Identify which cell holds the provided text, then report its (x, y) central coordinate. 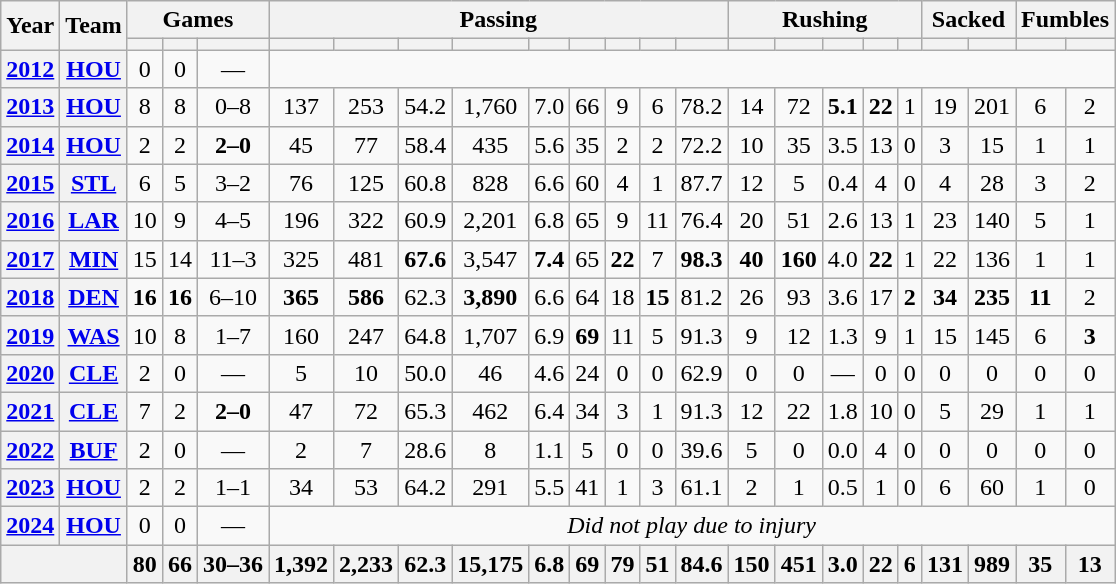
79 (622, 564)
5.5 (550, 488)
Rushing (824, 20)
Team (94, 26)
1.3 (842, 335)
MIN (94, 259)
1,707 (490, 335)
3.0 (842, 564)
64.2 (426, 488)
3,890 (490, 297)
58.4 (426, 145)
28 (992, 183)
DEN (94, 297)
7.4 (550, 259)
64 (588, 297)
201 (992, 107)
46 (490, 373)
435 (490, 145)
Year (30, 26)
2019 (30, 335)
7.0 (550, 107)
6.4 (550, 411)
Games (198, 20)
0.5 (842, 488)
50.0 (426, 373)
3,547 (490, 259)
LAR (94, 221)
0.0 (842, 449)
3–2 (232, 183)
481 (366, 259)
53 (366, 488)
41 (588, 488)
6.9 (550, 335)
325 (302, 259)
1.1 (550, 449)
84.6 (702, 564)
98.3 (702, 259)
1–1 (232, 488)
828 (490, 183)
2021 (30, 411)
60.9 (426, 221)
0.4 (842, 183)
65.3 (426, 411)
30–36 (232, 564)
Sacked (968, 20)
247 (366, 335)
40 (752, 259)
67.6 (426, 259)
6–10 (232, 297)
39.6 (702, 449)
26 (752, 297)
24 (588, 373)
62.9 (702, 373)
78.2 (702, 107)
19 (944, 107)
4.0 (842, 259)
136 (992, 259)
29 (992, 411)
140 (992, 221)
2014 (30, 145)
2020 (30, 373)
80 (144, 564)
76 (302, 183)
131 (944, 564)
2024 (30, 526)
0–8 (232, 107)
2018 (30, 297)
137 (302, 107)
WAS (94, 335)
2.6 (842, 221)
60.8 (426, 183)
81.2 (702, 297)
4–5 (232, 221)
235 (992, 297)
23 (944, 221)
45 (302, 145)
2,201 (490, 221)
18 (622, 297)
2,233 (366, 564)
253 (366, 107)
586 (366, 297)
2017 (30, 259)
5.1 (842, 107)
54.2 (426, 107)
77 (366, 145)
47 (302, 411)
72.2 (702, 145)
15,175 (490, 564)
Passing (499, 20)
291 (490, 488)
2022 (30, 449)
64.8 (426, 335)
125 (366, 183)
76.4 (702, 221)
STL (94, 183)
2023 (30, 488)
5.6 (550, 145)
150 (752, 564)
462 (490, 411)
3.6 (842, 297)
Did not play due to injury (692, 526)
17 (880, 297)
4.6 (550, 373)
20 (752, 221)
2013 (30, 107)
1.8 (842, 411)
87.7 (702, 183)
1,392 (302, 564)
Fumbles (1066, 20)
196 (302, 221)
145 (992, 335)
1–7 (232, 335)
11–3 (232, 259)
2015 (30, 183)
28.6 (426, 449)
322 (366, 221)
2012 (30, 69)
451 (798, 564)
93 (798, 297)
2016 (30, 221)
1,760 (490, 107)
BUF (94, 449)
989 (992, 564)
61.1 (702, 488)
365 (302, 297)
3.5 (842, 145)
